Find where the given text appears and provide that cell's center as [x, y] coordinate. 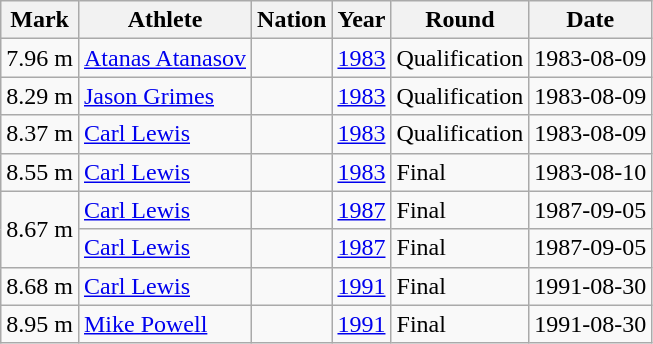
Round [460, 20]
Year [362, 20]
8.68 m [40, 286]
Mike Powell [164, 324]
Nation [292, 20]
8.55 m [40, 172]
8.37 m [40, 134]
Mark [40, 20]
1983-08-10 [590, 172]
7.96 m [40, 58]
8.29 m [40, 96]
Date [590, 20]
8.67 m [40, 229]
Atanas Atanasov [164, 58]
Jason Grimes [164, 96]
Athlete [164, 20]
8.95 m [40, 324]
